Determine the (x, y) coordinate at the center of the cell enclosing the given text.  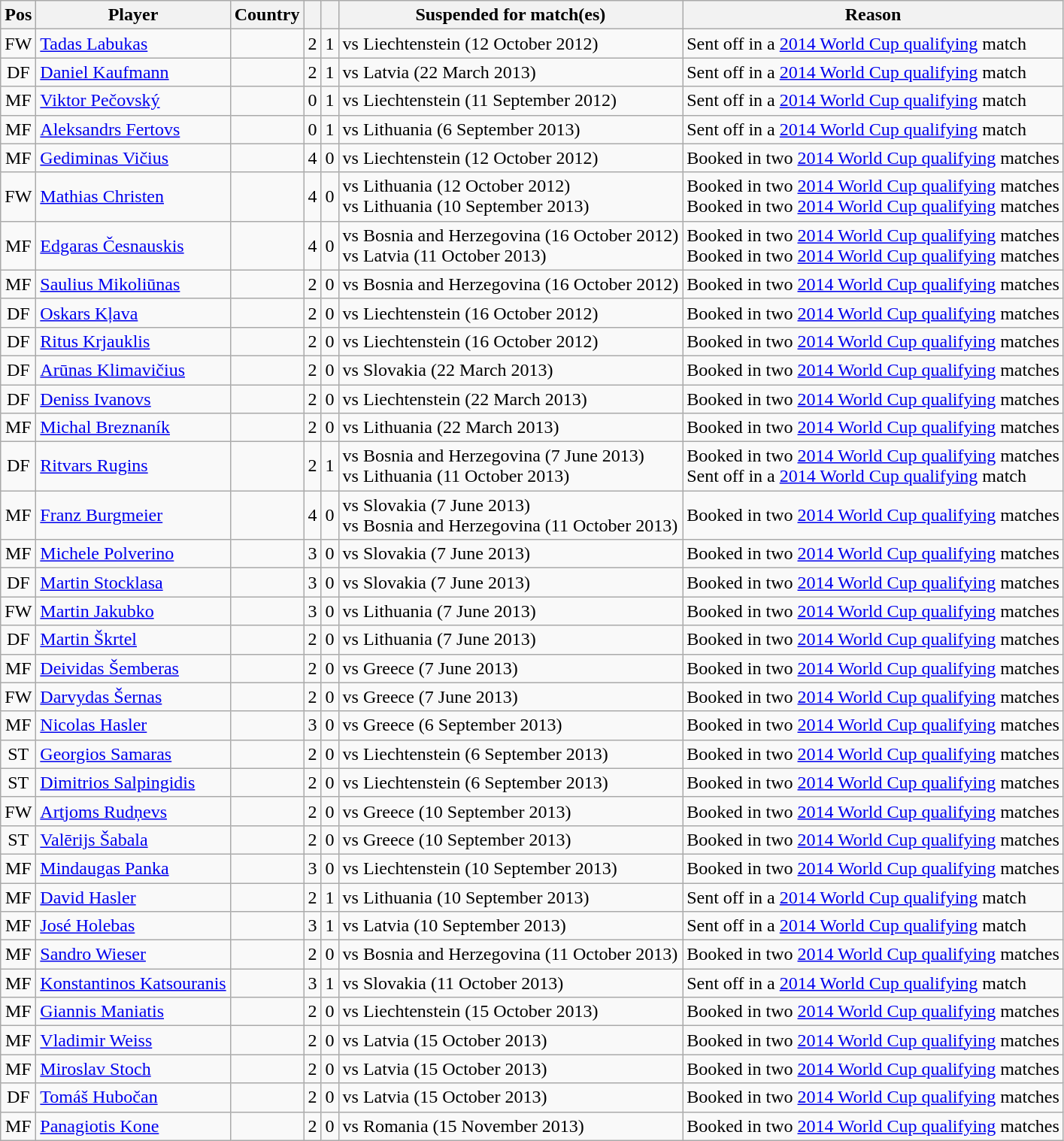
Martin Škrtel (133, 640)
vs Slovakia (11 October 2013) (511, 983)
Valērijs Šabala (133, 840)
vs Liechtenstein (11 September 2012) (511, 101)
Country (267, 15)
Sandro Wieser (133, 955)
vs Lithuania (12 October 2012)vs Lithuania (10 September 2013) (511, 197)
Player (133, 15)
Deniss Ivanovs (133, 399)
Tomáš Hubočan (133, 1097)
Artjoms Rudņevs (133, 811)
Aleksandrs Fertovs (133, 129)
vs Slovakia (7 June 2013)vs Bosnia and Herzegovina (11 October 2013) (511, 516)
Mindaugas Panka (133, 868)
vs Bosnia and Herzegovina (16 October 2012) (511, 284)
vs Romania (15 November 2013) (511, 1126)
Deividas Šemberas (133, 668)
vs Liechtenstein (10 September 2013) (511, 868)
Saulius Mikoliūnas (133, 284)
Nicolas Hasler (133, 725)
vs Liechtenstein (15 October 2013) (511, 1012)
vs Latvia (22 March 2013) (511, 72)
Ritus Krjauklis (133, 341)
Michele Polverino (133, 554)
Viktor Pečovský (133, 101)
Booked in two 2014 World Cup qualifying matchesSent off in a 2014 World Cup qualifying match (874, 466)
vs Liechtenstein (22 March 2013) (511, 399)
David Hasler (133, 897)
Martin Jakubko (133, 611)
Giannis Maniatis (133, 1012)
Georgios Samaras (133, 754)
Arūnas Klimavičius (133, 370)
Reason (874, 15)
Mathias Christen (133, 197)
José Holebas (133, 926)
Gediminas Vičius (133, 158)
Konstantinos Katsouranis (133, 983)
Panagiotis Kone (133, 1126)
vs Slovakia (22 March 2013) (511, 370)
Daniel Kaufmann (133, 72)
Edgaras Česnauskis (133, 245)
vs Lithuania (10 September 2013) (511, 897)
Dimitrios Salpingidis (133, 782)
vs Bosnia and Herzegovina (11 October 2013) (511, 955)
Pos (18, 15)
Tadas Labukas (133, 44)
Darvydas Šernas (133, 697)
vs Greece (6 September 2013) (511, 725)
Michal Breznaník (133, 428)
vs Bosnia and Herzegovina (7 June 2013)vs Lithuania (11 October 2013) (511, 466)
vs Bosnia and Herzegovina (16 October 2012)vs Latvia (11 October 2013) (511, 245)
Ritvars Rugins (133, 466)
vs Latvia (10 September 2013) (511, 926)
Oskars Kļava (133, 313)
Miroslav Stoch (133, 1069)
Martin Stocklasa (133, 583)
Franz Burgmeier (133, 516)
vs Lithuania (22 March 2013) (511, 428)
Vladimir Weiss (133, 1040)
vs Lithuania (6 September 2013) (511, 129)
Suspended for match(es) (511, 15)
